Detect which cell encompasses the target text, then output its [x, y] center coordinate. 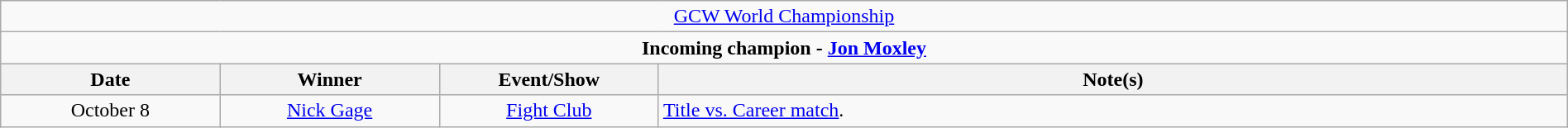
Event/Show [549, 79]
Title vs. Career match. [1113, 111]
Note(s) [1113, 79]
GCW World Championship [784, 17]
October 8 [111, 111]
Nick Gage [329, 111]
Winner [329, 79]
Date [111, 79]
Fight Club [549, 111]
Incoming champion - Jon Moxley [784, 48]
